Identify which cell holds the provided text, then report its (x, y) central coordinate. 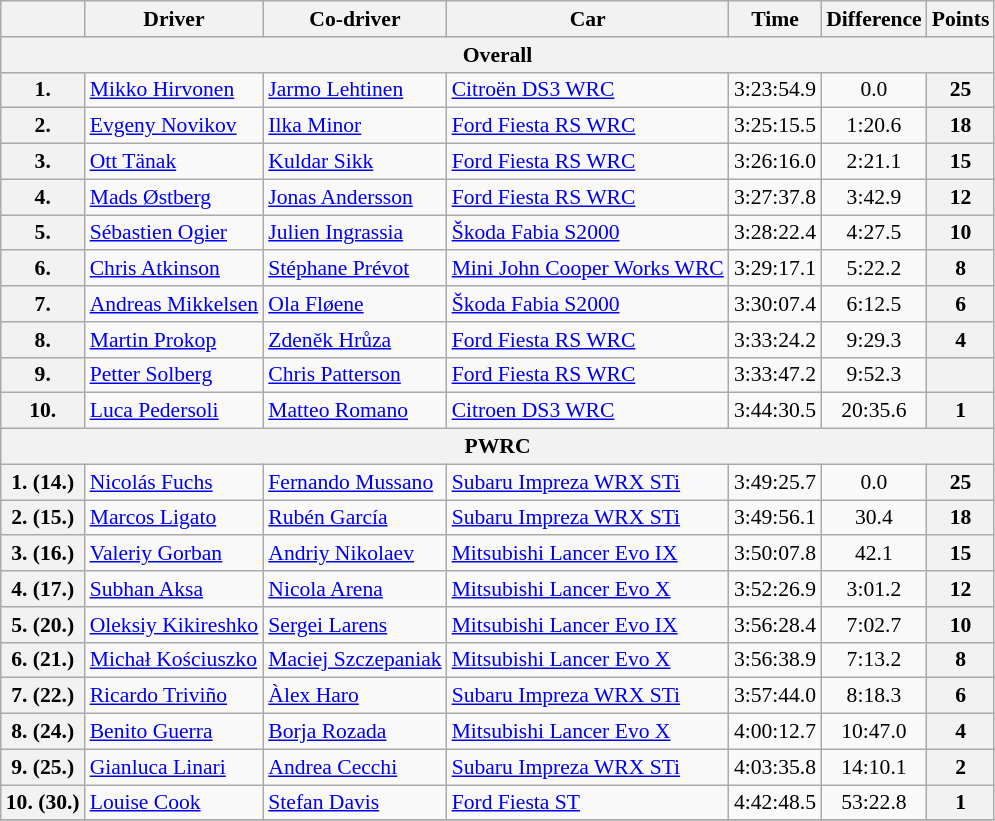
3:57:44.0 (775, 696)
Andrea Cecchi (354, 767)
9. (25.) (43, 767)
42.1 (874, 554)
Petter Solberg (174, 375)
3:49:25.7 (775, 482)
Car (588, 19)
53:22.8 (874, 803)
30.4 (874, 518)
Mikko Hirvonen (174, 90)
3:29:17.1 (775, 269)
6. (43, 269)
3:27:37.8 (775, 197)
9. (43, 375)
Fernando Mussano (354, 482)
3:52:26.9 (775, 589)
4. (43, 197)
Rubén García (354, 518)
Michał Kościuszko (174, 660)
Ford Fiesta ST (588, 803)
10:47.0 (874, 732)
Oleksiy Kikireshko (174, 625)
3:23:54.9 (775, 90)
Citroen DS3 WRC (588, 411)
Benito Guerra (174, 732)
Luca Pedersoli (174, 411)
10. (43, 411)
Subhan Aksa (174, 589)
3:33:24.2 (775, 340)
9:29.3 (874, 340)
8. (24.) (43, 732)
7:13.2 (874, 660)
3:01.2 (874, 589)
Sébastien Ogier (174, 233)
Ola Fløene (354, 304)
Martin Prokop (174, 340)
3:56:28.4 (775, 625)
1:20.6 (874, 126)
Co-driver (354, 19)
2. (43, 126)
Sergei Larens (354, 625)
Points (961, 19)
Zdeněk Hrůza (354, 340)
Matteo Romano (354, 411)
4:42:48.5 (775, 803)
3:56:38.9 (775, 660)
Nicola Arena (354, 589)
Stefan Davis (354, 803)
3. (43, 162)
1. (43, 90)
3:30:07.4 (775, 304)
4. (17.) (43, 589)
2 (961, 767)
8:18.3 (874, 696)
Marcos Ligato (174, 518)
7. (43, 304)
Mini John Cooper Works WRC (588, 269)
Evgeny Novikov (174, 126)
14:10.1 (874, 767)
3:50:07.8 (775, 554)
5. (43, 233)
5. (20.) (43, 625)
8. (43, 340)
Difference (874, 19)
4:00:12.7 (775, 732)
4:27.5 (874, 233)
2:21.1 (874, 162)
Andriy Nikolaev (354, 554)
3:28:22.4 (775, 233)
Borja Rozada (354, 732)
Julien Ingrassia (354, 233)
Valeriy Gorban (174, 554)
4:03:35.8 (775, 767)
3. (16.) (43, 554)
Chris Patterson (354, 375)
7:02.7 (874, 625)
Driver (174, 19)
Jarmo Lehtinen (354, 90)
5:22.2 (874, 269)
3:44:30.5 (775, 411)
Citroën DS3 WRC (588, 90)
PWRC (498, 447)
Gianluca Linari (174, 767)
Kuldar Sikk (354, 162)
6. (21.) (43, 660)
2. (15.) (43, 518)
20:35.6 (874, 411)
3:25:15.5 (775, 126)
Overall (498, 55)
Louise Cook (174, 803)
3:33:47.2 (775, 375)
Mads Østberg (174, 197)
9:52.3 (874, 375)
Andreas Mikkelsen (174, 304)
Chris Atkinson (174, 269)
Nicolás Fuchs (174, 482)
Time (775, 19)
6:12.5 (874, 304)
10. (30.) (43, 803)
Àlex Haro (354, 696)
3:26:16.0 (775, 162)
3:49:56.1 (775, 518)
3:42.9 (874, 197)
Ricardo Triviño (174, 696)
Jonas Andersson (354, 197)
1. (14.) (43, 482)
Stéphane Prévot (354, 269)
Maciej Szczepaniak (354, 660)
Ilka Minor (354, 126)
7. (22.) (43, 696)
Ott Tänak (174, 162)
